Pinpoint the cell where the given text exists, returning its [X, Y] midpoint coordinate. 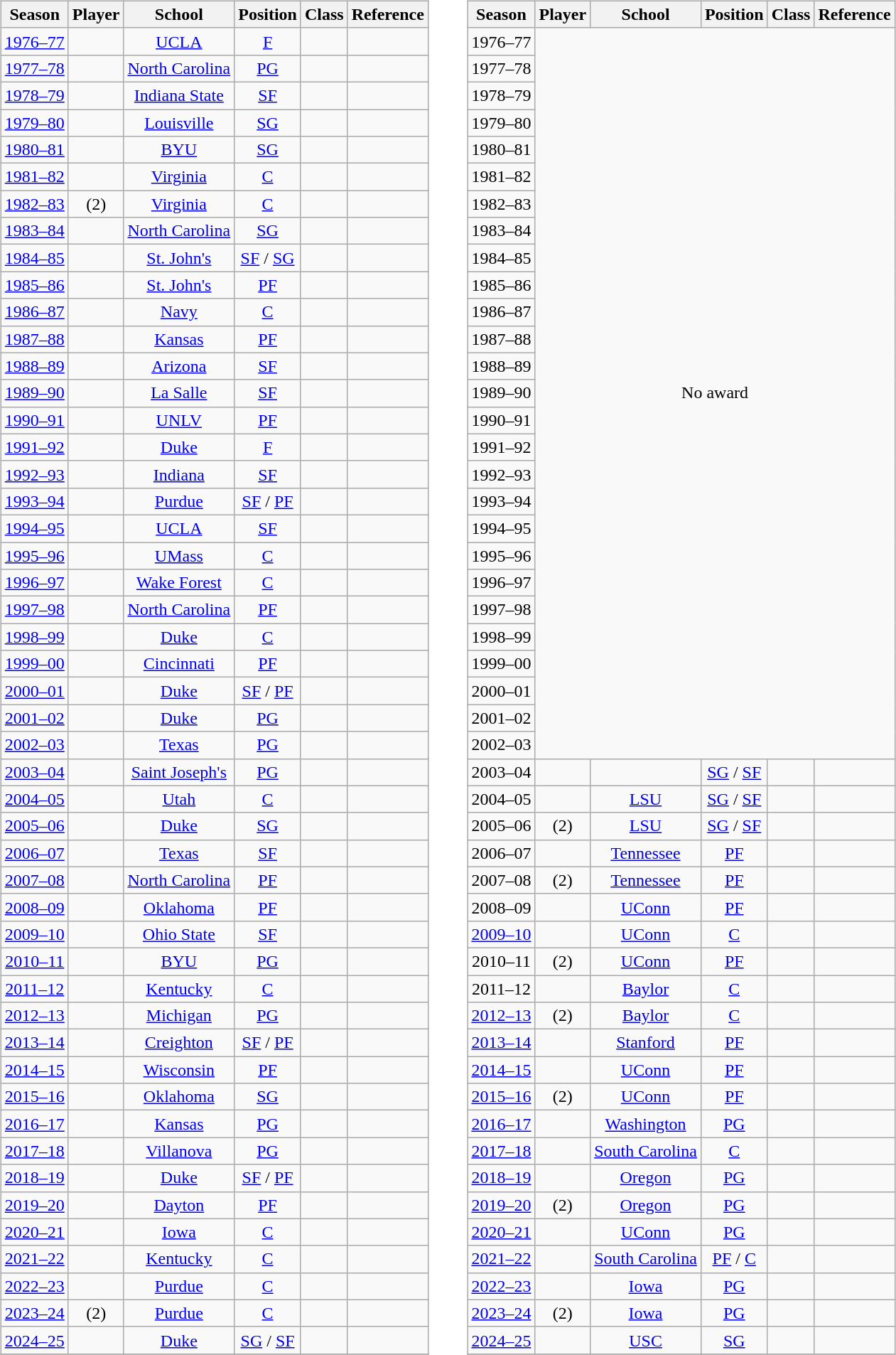
Dayton [179, 1205]
Creighton [179, 1043]
No award [715, 393]
Navy [179, 312]
Indiana State [179, 95]
PF / C [734, 1259]
Utah [179, 799]
Louisville [179, 123]
Cincinnati [179, 664]
La Salle [179, 393]
USC [646, 1340]
Stanford [646, 1043]
Wisconsin [179, 1070]
SF / SG [268, 258]
Michigan [179, 1016]
Ohio State [179, 934]
Villanova [179, 1151]
Indiana [179, 474]
Washington [646, 1124]
UNLV [179, 420]
Saint Joseph's [179, 772]
UMass [179, 555]
Wake Forest [179, 583]
Arizona [179, 366]
